Determine the [X, Y] coordinate at the center of the cell enclosing the given text.  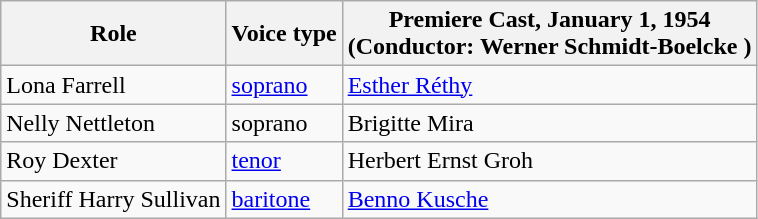
Herbert Ernst Groh [550, 161]
Esther Réthy [550, 85]
Sheriff Harry Sullivan [114, 199]
Role [114, 34]
Voice type [284, 34]
Roy Dexter [114, 161]
tenor [284, 161]
Lona Farrell [114, 85]
baritone [284, 199]
Brigitte Mira [550, 123]
Premiere Cast, January 1, 1954(Conductor: Werner Schmidt-Boelcke ) [550, 34]
Benno Kusche [550, 199]
Nelly Nettleton [114, 123]
